Search for the cell housing the specified text and yield its (X, Y) center coordinate. 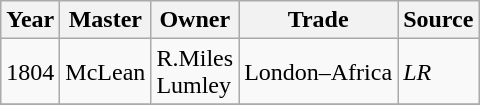
1804 (30, 72)
London–Africa (318, 72)
Source (438, 20)
Trade (318, 20)
Master (106, 20)
Owner (195, 20)
LR (438, 72)
McLean (106, 72)
R.MilesLumley (195, 72)
Year (30, 20)
